Provide the (x, y) coordinate of the cell's center where the given text is located.  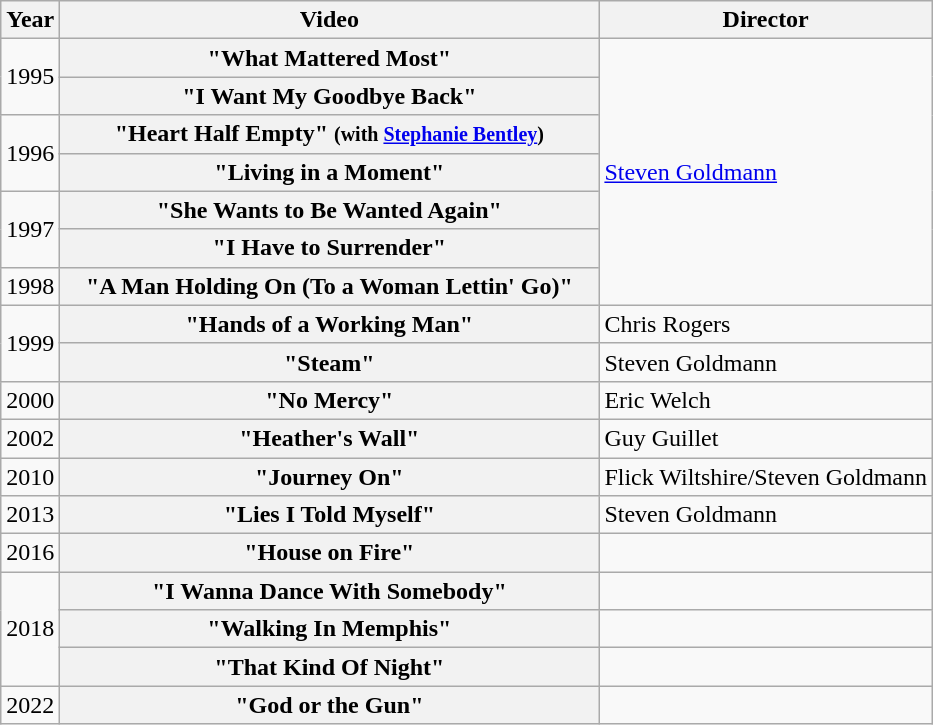
2013 (30, 515)
1999 (30, 343)
"I Want My Goodbye Back" (330, 96)
"Journey On" (330, 477)
"That Kind Of Night" (330, 667)
Chris Rogers (766, 324)
"What Mattered Most" (330, 58)
"Hands of a Working Man" (330, 324)
"A Man Holding On (To a Woman Lettin' Go)" (330, 286)
"I Wanna Dance With Somebody" (330, 591)
"Heather's Wall" (330, 438)
Eric Welch (766, 400)
"Walking In Memphis" (330, 629)
"Lies I Told Myself" (330, 515)
1996 (30, 153)
1997 (30, 229)
Director (766, 20)
1995 (30, 77)
Video (330, 20)
"House on Fire" (330, 553)
"Steam" (330, 362)
Guy Guillet (766, 438)
"Living in a Moment" (330, 172)
2002 (30, 438)
"Heart Half Empty" (with Stephanie Bentley) (330, 134)
"She Wants to Be Wanted Again" (330, 210)
2022 (30, 705)
"I Have to Surrender" (330, 248)
2016 (30, 553)
2000 (30, 400)
Year (30, 20)
1998 (30, 286)
"No Mercy" (330, 400)
2010 (30, 477)
Flick Wiltshire/Steven Goldmann (766, 477)
2018 (30, 629)
"God or the Gun" (330, 705)
